Identify which cell holds the provided text, then report its [X, Y] central coordinate. 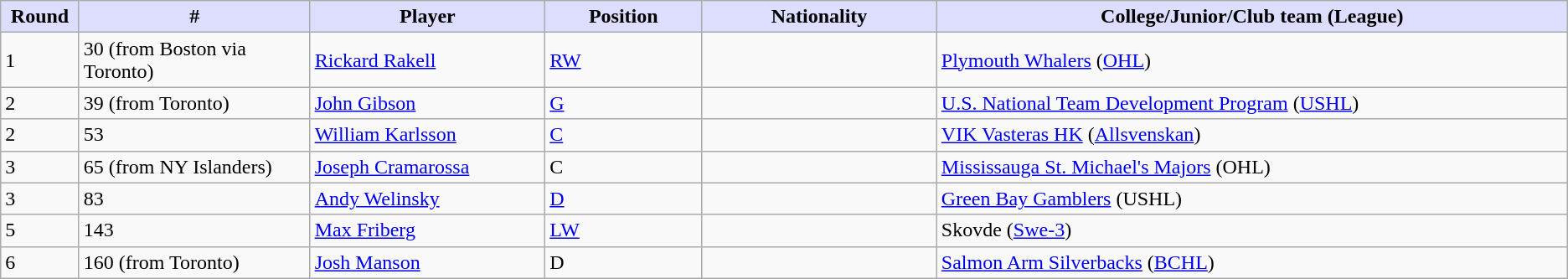
College/Junior/Club team (League) [1251, 17]
143 [194, 230]
Rickard Rakell [427, 60]
Joseph Cramarossa [427, 167]
G [623, 103]
Max Friberg [427, 230]
39 (from Toronto) [194, 103]
Nationality [819, 17]
Green Bay Gamblers (USHL) [1251, 199]
Josh Manson [427, 262]
83 [194, 199]
5 [40, 230]
U.S. National Team Development Program (USHL) [1251, 103]
Andy Welinsky [427, 199]
Plymouth Whalers (OHL) [1251, 60]
LW [623, 230]
1 [40, 60]
William Karlsson [427, 135]
30 (from Boston via Toronto) [194, 60]
Mississauga St. Michael's Majors (OHL) [1251, 167]
Position [623, 17]
Salmon Arm Silverbacks (BCHL) [1251, 262]
Skovde (Swe-3) [1251, 230]
65 (from NY Islanders) [194, 167]
# [194, 17]
Round [40, 17]
Player [427, 17]
VIK Vasteras HK (Allsvenskan) [1251, 135]
John Gibson [427, 103]
RW [623, 60]
160 (from Toronto) [194, 262]
53 [194, 135]
6 [40, 262]
